Output the [X, Y] coordinate of the center of the cell containing the given text.  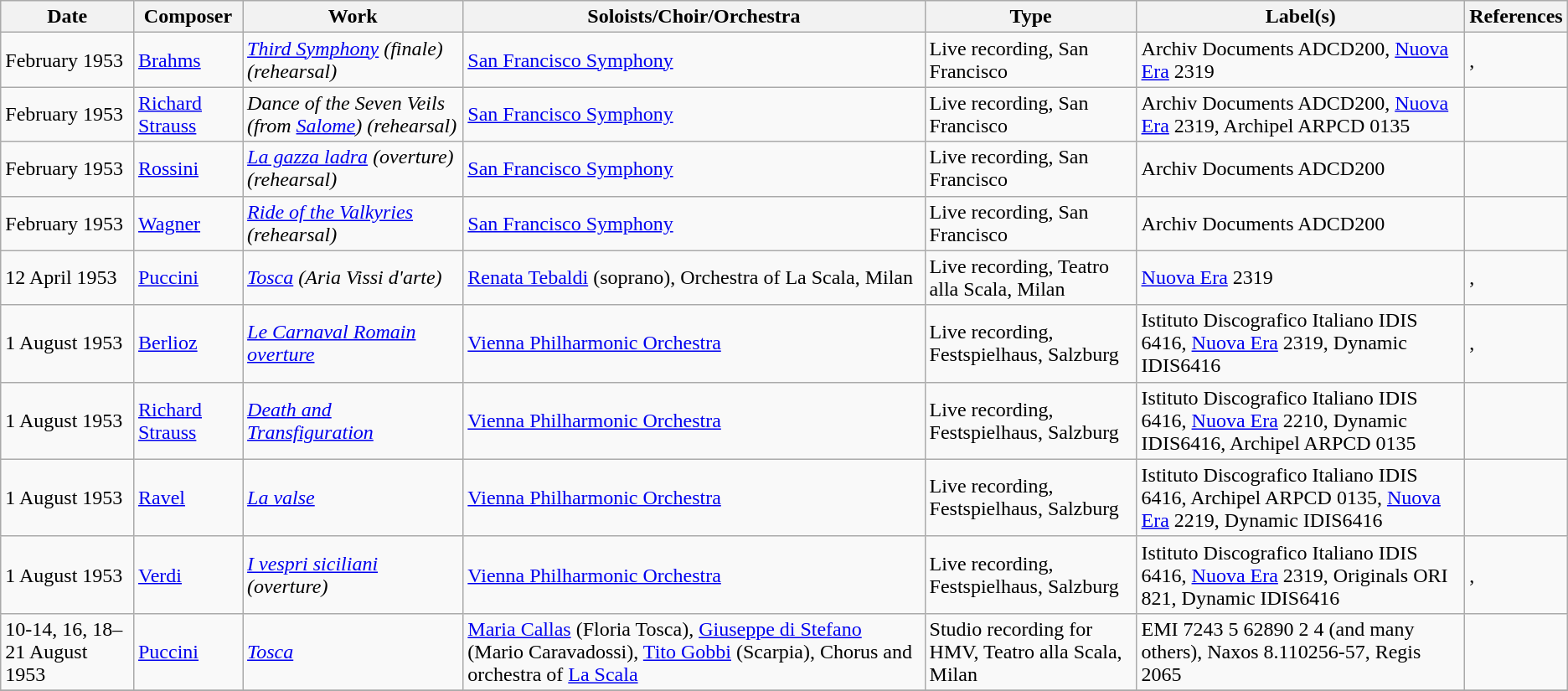
Renata Tebaldi (soprano), Orchestra of La Scala, Milan [694, 278]
La valse [353, 498]
Ride of the Valkyries (rehearsal) [353, 223]
Death and Transfiguration [353, 420]
References [1516, 17]
La gazza ladra (overture) (rehearsal) [353, 169]
Label(s) [1301, 17]
Tosca [353, 652]
Istituto Discografico Italiano IDIS 6416, Archipel ARPCD 0135, Nuova Era 2219, Dynamic IDIS6416 [1301, 498]
Berlioz [188, 343]
Tosca (Aria Vissi d'arte) [353, 278]
Type [1030, 17]
Maria Callas (Floria Tosca), Giuseppe di Stefano (Mario Caravadossi), Tito Gobbi (Scarpia), Chorus and orchestra of La Scala [694, 652]
EMI 7243 5 62890 2 4 (and many others), Naxos 8.110256-57, Regis 2065 [1301, 652]
Nuova Era 2319 [1301, 278]
Rossini [188, 169]
Istituto Discografico Italiano IDIS 6416, Nuova Era 2319, Originals ORI 821, Dynamic IDIS6416 [1301, 575]
Istituto Discografico Italiano IDIS 6416, Nuova Era 2319, Dynamic IDIS6416 [1301, 343]
Archiv Documents ADCD200, Nuova Era 2319, Archipel ARPCD 0135 [1301, 114]
12 April 1953 [67, 278]
Live recording, Teatro alla Scala, Milan [1030, 278]
10-14, 16, 18–21 August 1953 [67, 652]
Verdi [188, 575]
Studio recording for HMV, Teatro alla Scala, Milan [1030, 652]
Date [67, 17]
I vespri siciliani (overture) [353, 575]
Composer [188, 17]
Ravel [188, 498]
Archiv Documents ADCD200, Nuova Era 2319 [1301, 60]
Brahms [188, 60]
Le Carnaval Romain overture [353, 343]
Soloists/Choir/Orchestra [694, 17]
Work [353, 17]
Third Symphony (finale) (rehearsal) [353, 60]
Istituto Discografico Italiano IDIS 6416, Nuova Era 2210, Dynamic IDIS6416, Archipel ARPCD 0135 [1301, 420]
Wagner [188, 223]
Dance of the Seven Veils (from Salome) (rehearsal) [353, 114]
